Return the (X, Y) coordinate for the center point of the cell that contains the specified text.  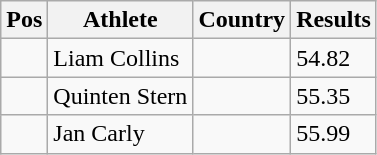
Country (242, 20)
Jan Carly (120, 134)
Results (334, 20)
55.35 (334, 96)
Pos (24, 20)
Quinten Stern (120, 96)
Athlete (120, 20)
Liam Collins (120, 58)
54.82 (334, 58)
55.99 (334, 134)
